Pinpoint the cell where the given text exists, returning its [x, y] midpoint coordinate. 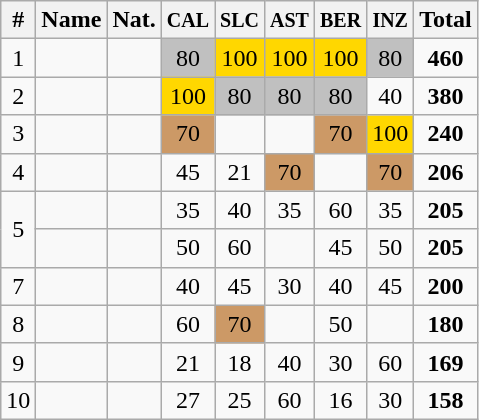
1 [18, 58]
169 [446, 362]
18 [240, 362]
25 [240, 400]
Total [446, 20]
380 [446, 96]
158 [446, 400]
206 [446, 172]
2 [18, 96]
5 [18, 229]
SLC [240, 20]
BER [340, 20]
4 [18, 172]
INZ [390, 20]
200 [446, 286]
3 [18, 134]
16 [340, 400]
AST [289, 20]
# [18, 20]
27 [188, 400]
Nat. [134, 20]
240 [446, 134]
Name [72, 20]
8 [18, 324]
460 [446, 58]
CAL [188, 20]
180 [446, 324]
10 [18, 400]
9 [18, 362]
7 [18, 286]
